Find where the given text appears and provide that cell's center as (X, Y) coordinate. 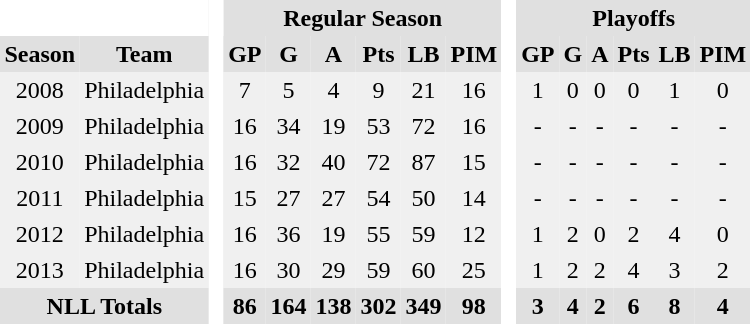
34 (288, 126)
138 (334, 306)
NLL Totals (104, 306)
32 (288, 162)
9 (378, 90)
54 (378, 198)
5 (288, 90)
164 (288, 306)
25 (474, 270)
60 (424, 270)
302 (378, 306)
29 (334, 270)
7 (245, 90)
98 (474, 306)
PIM (474, 54)
6 (634, 306)
30 (288, 270)
2013 (40, 270)
53 (378, 126)
2009 (40, 126)
Team (144, 54)
2008 (40, 90)
86 (245, 306)
21 (424, 90)
Regular Season (363, 18)
55 (378, 234)
36 (288, 234)
2011 (40, 198)
87 (424, 162)
8 (674, 306)
40 (334, 162)
2010 (40, 162)
2012 (40, 234)
349 (424, 306)
12 (474, 234)
14 (474, 198)
50 (424, 198)
Season (40, 54)
